Pinpoint the cell where the given text exists, returning its [X, Y] midpoint coordinate. 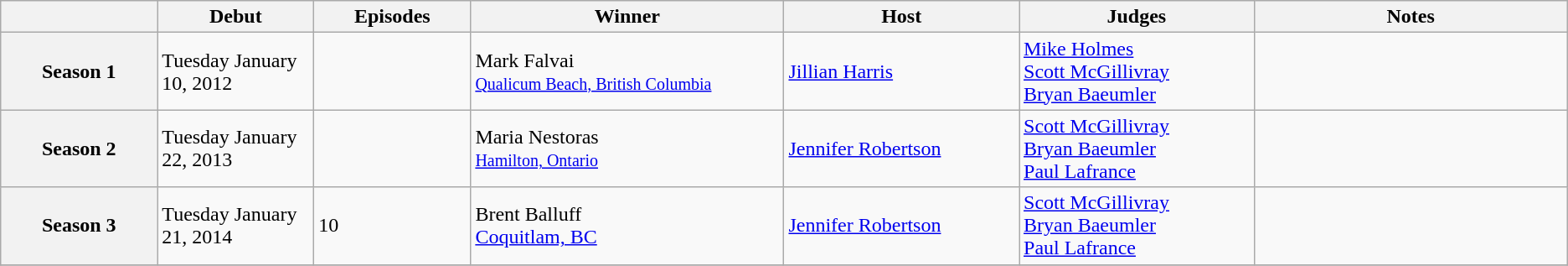
Mark Falvai Qualicum Beach, British Columbia [627, 71]
Mike HolmesScott McGillivrayBryan Baeumler [1136, 71]
Tuesday January 22, 2013 [236, 149]
Season 1 [79, 71]
Brent Balluff Coquitlam, BC [627, 226]
Season 3 [79, 226]
Debut [236, 17]
Notes [1411, 17]
Jillian Harris [901, 71]
Season 2 [79, 149]
10 [392, 226]
Judges [1136, 17]
Episodes [392, 17]
Maria Nestoras Hamilton, Ontario [627, 149]
Tuesday January 10, 2012 [236, 71]
Tuesday January 21, 2014 [236, 226]
Winner [627, 17]
Host [901, 17]
